Extract the (X, Y) coordinate from the center of the cell holding the provided text.  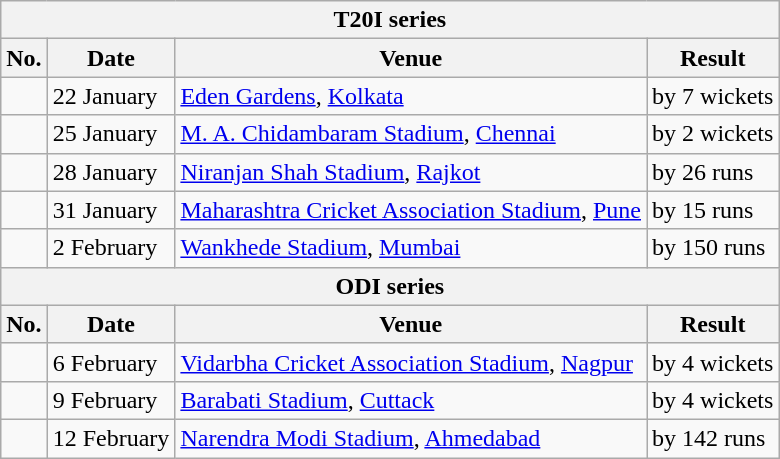
by 150 runs (713, 248)
28 January (111, 172)
Maharashtra Cricket Association Stadium, Pune (411, 210)
12 February (111, 438)
by 26 runs (713, 172)
9 February (111, 400)
ODI series (390, 286)
Barabati Stadium, Cuttack (411, 400)
Narendra Modi Stadium, Ahmedabad (411, 438)
by 15 runs (713, 210)
31 January (111, 210)
M. A. Chidambaram Stadium, Chennai (411, 134)
by 7 wickets (713, 96)
by 142 runs (713, 438)
2 February (111, 248)
Niranjan Shah Stadium, Rajkot (411, 172)
T20I series (390, 20)
by 2 wickets (713, 134)
Wankhede Stadium, Mumbai (411, 248)
Eden Gardens, Kolkata (411, 96)
Vidarbha Cricket Association Stadium, Nagpur (411, 362)
25 January (111, 134)
22 January (111, 96)
6 February (111, 362)
